Extract the (x, y) coordinate from the center of the cell holding the provided text.  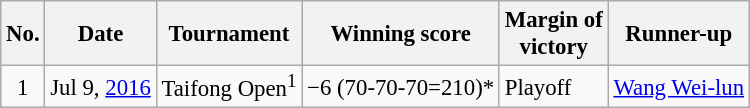
Playoff (554, 87)
−6 (70-70-70=210)* (401, 87)
Taifong Open1 (229, 87)
1 (23, 87)
No. (23, 34)
Winning score (401, 34)
Runner-up (678, 34)
Margin ofvictory (554, 34)
Tournament (229, 34)
Wang Wei-lun (678, 87)
Date (100, 34)
Jul 9, 2016 (100, 87)
